Return the (X, Y) coordinate for the center point of the cell that contains the specified text.  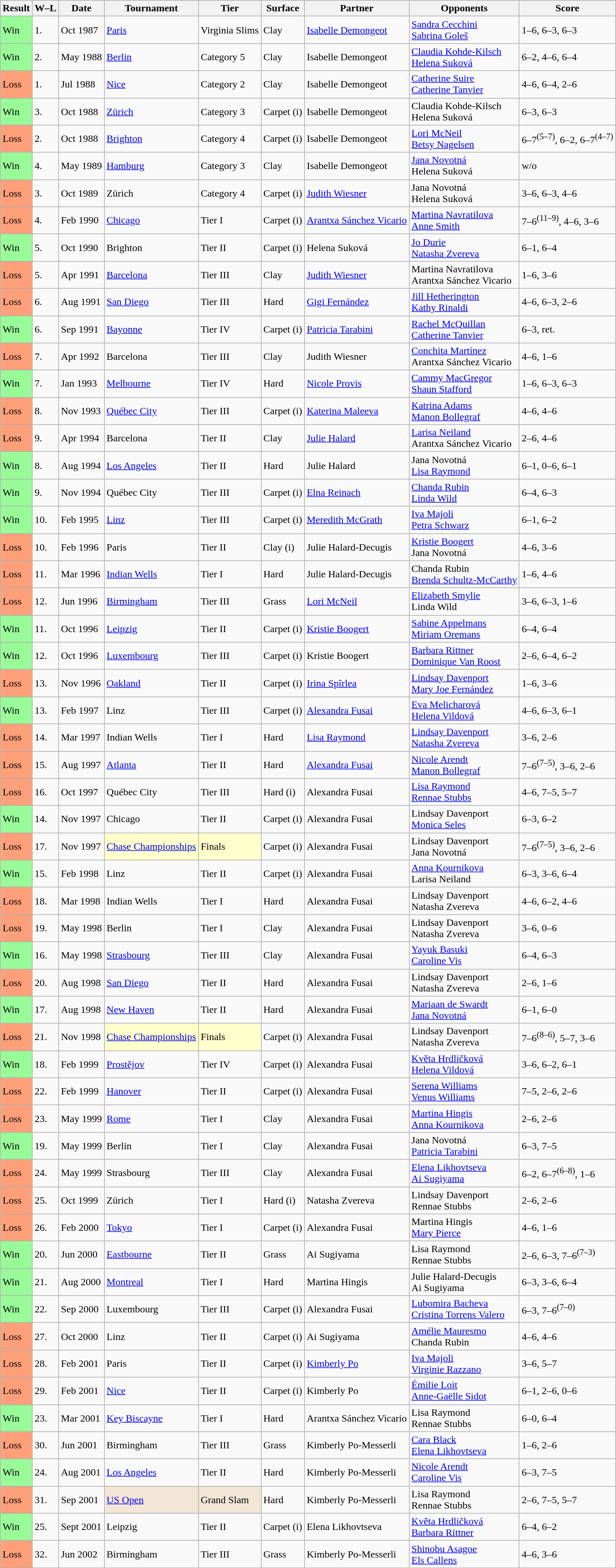
6–3, 7–6(7–0) (567, 1309)
Iva Majoli Virginie Razzano (464, 1364)
Surface (283, 8)
Jun 2000 (81, 1255)
May 1989 (81, 166)
Partner (357, 8)
Katrina Adams Manon Bollegraf (464, 411)
Feb 1996 (81, 547)
Bayonne (151, 329)
Feb 1998 (81, 874)
Aug 1991 (81, 302)
Sep 2000 (81, 1309)
Jan 1993 (81, 384)
1–6, 4–6 (567, 574)
Jun 1996 (81, 602)
6–3, 6–3 (567, 111)
4–6, 6–4, 2–6 (567, 85)
27. (45, 1336)
Elizabeth Smylie Linda Wild (464, 602)
Oct 1999 (81, 1200)
Eva Melicharová Helena Vildová (464, 710)
Lindsay Davenport Jana Novotná (464, 847)
Barbara Rittner Dominique Van Roost (464, 656)
Katerina Maleeva (357, 411)
Feb 2000 (81, 1227)
6–2, 4–6, 6–4 (567, 57)
6–1, 6–0 (567, 1010)
New Haven (151, 1010)
Nov 1993 (81, 411)
6–4, 6–4 (567, 628)
Martina Hingis Mary Pierce (464, 1227)
Elena Likhovtseva Ai Sugiyama (464, 1173)
Catherine Suire Catherine Tanvier (464, 85)
Květa Hrdličková Helena Vildová (464, 1064)
Yayuk Basuki Caroline Vis (464, 956)
6–4, 6–2 (567, 1527)
Aug 1994 (81, 465)
Oct 1997 (81, 792)
Lubomira Bacheva Cristina Torrens Valero (464, 1309)
Nicole Provis (357, 384)
Lindsay Davenport Mary Joe Fernández (464, 683)
Sandra Cecchini Sabrina Goleš (464, 30)
Feb 1997 (81, 710)
Mar 2001 (81, 1418)
Sep 1991 (81, 329)
Oct 1990 (81, 248)
Jo Durie Natasha Zvereva (464, 248)
6–3, 6–2 (567, 819)
Apr 1994 (81, 438)
Prostějov (151, 1064)
Martina Hingis Anna Kournikova (464, 1119)
Cammy MacGregor Shaun Stafford (464, 384)
Anna Kournikova Larisa Neiland (464, 874)
6–1, 6–2 (567, 520)
Meredith McGrath (357, 520)
Oakland (151, 683)
3–6, 6–3, 1–6 (567, 602)
US Open (151, 1499)
26. (45, 1227)
Lisa Raymond (357, 737)
Nov 1996 (81, 683)
Mar 1998 (81, 901)
Martina Hingis (357, 1282)
7–6(11–9), 4–6, 3–6 (567, 220)
3–6, 6–3, 4–6 (567, 193)
Elena Likhovtseva (357, 1527)
Tournament (151, 8)
Mar 1997 (81, 737)
Feb 1995 (81, 520)
6–2, 6–7(6–8), 1–6 (567, 1173)
29. (45, 1391)
Jana Novotná Lisa Raymond (464, 465)
Jun 2002 (81, 1554)
32. (45, 1554)
6–1, 0–6, 6–1 (567, 465)
Chanda Rubin Brenda Schultz-McCarthy (464, 574)
Tokyo (151, 1227)
Apr 1992 (81, 356)
Sept 2001 (81, 1527)
Lori McNeil (357, 602)
Atlanta (151, 765)
Martina Navratilova Anne Smith (464, 220)
Rachel McQuillan Catherine Tanvier (464, 329)
Eastbourne (151, 1255)
3–6, 2–6 (567, 737)
Melbourne (151, 384)
Rome (151, 1119)
Kristie Boogert Jana Novotná (464, 547)
Jul 1988 (81, 85)
Date (81, 8)
2–6, 7–5, 5–7 (567, 1499)
Jill Hetherington Kathy Rinaldi (464, 302)
7–5, 2–6, 2–6 (567, 1091)
Sep 2001 (81, 1499)
4–6, 6–3, 2–6 (567, 302)
Elna Reinach (357, 493)
Mar 1996 (81, 574)
Gigi Fernández (357, 302)
Oct 1987 (81, 30)
Result (16, 8)
Shinobu Asagoe Els Callens (464, 1554)
Lindsay Davenport Rennae Stubbs (464, 1200)
Jun 2001 (81, 1445)
3–6, 5–7 (567, 1364)
Conchita Martínez Arantxa Sánchez Vicario (464, 356)
30. (45, 1445)
6–3, ret. (567, 329)
Tier (230, 8)
Aug 2000 (81, 1282)
w/o (567, 166)
Key Biscayne (151, 1418)
Émilie Loit Anne-Gaëlle Sidot (464, 1391)
2–6, 6–4, 6–2 (567, 656)
3–6, 6–2, 6–1 (567, 1064)
4–6, 6–3, 6–1 (567, 710)
Martina Navratilova Arantxa Sánchez Vicario (464, 274)
Nicole Arendt Caroline Vis (464, 1473)
2–6, 6–3, 7–6(7–3) (567, 1255)
Jana Novotná Patricia Tarabini (464, 1145)
May 1988 (81, 57)
Clay (i) (283, 547)
2–6, 4–6 (567, 438)
Julie Halard-Decugis Ai Sugiyama (464, 1282)
Iva Majoli Petra Schwarz (464, 520)
Cara Black Elena Likhovtseva (464, 1445)
Hanover (151, 1091)
Category 5 (230, 57)
4–6, 7–5, 5–7 (567, 792)
Patricia Tarabini (357, 329)
Květa Hrdličková Barbara Rittner (464, 1527)
Serena Williams Venus Williams (464, 1091)
Montreal (151, 1282)
Amélie Mauresmo Chanda Rubin (464, 1336)
3–6, 0–6 (567, 928)
Nov 1998 (81, 1037)
Virginia Slims (230, 30)
Grand Slam (230, 1499)
6–0, 6–4 (567, 1418)
28. (45, 1364)
Lindsay Davenport Monica Seles (464, 819)
Irina Spîrlea (357, 683)
Nicole Arendt Manon Bollegraf (464, 765)
Chanda Rubin Linda Wild (464, 493)
Oct 1989 (81, 193)
Score (567, 8)
Aug 1997 (81, 765)
2–6, 1–6 (567, 982)
Category 2 (230, 85)
Lori McNeil Betsy Nagelsen (464, 139)
Apr 1991 (81, 274)
Nov 1994 (81, 493)
6–7(5–7), 6–2, 6–7(4–7) (567, 139)
W–L (45, 8)
31. (45, 1499)
6–1, 6–4 (567, 248)
Opponents (464, 8)
Mariaan de Swardt Jana Novotná (464, 1010)
Feb 1990 (81, 220)
4–6, 6–2, 4–6 (567, 901)
Larisa Neiland Arantxa Sánchez Vicario (464, 438)
Hamburg (151, 166)
1–6, 2–6 (567, 1445)
Natasha Zvereva (357, 1200)
Helena Suková (357, 248)
Aug 2001 (81, 1473)
Sabine Appelmans Miriam Oremans (464, 628)
7–6(8–6), 5–7, 3–6 (567, 1037)
Oct 2000 (81, 1336)
6–1, 2–6, 0–6 (567, 1391)
